Provide the (X, Y) coordinate of the cell's center where the given text is located.  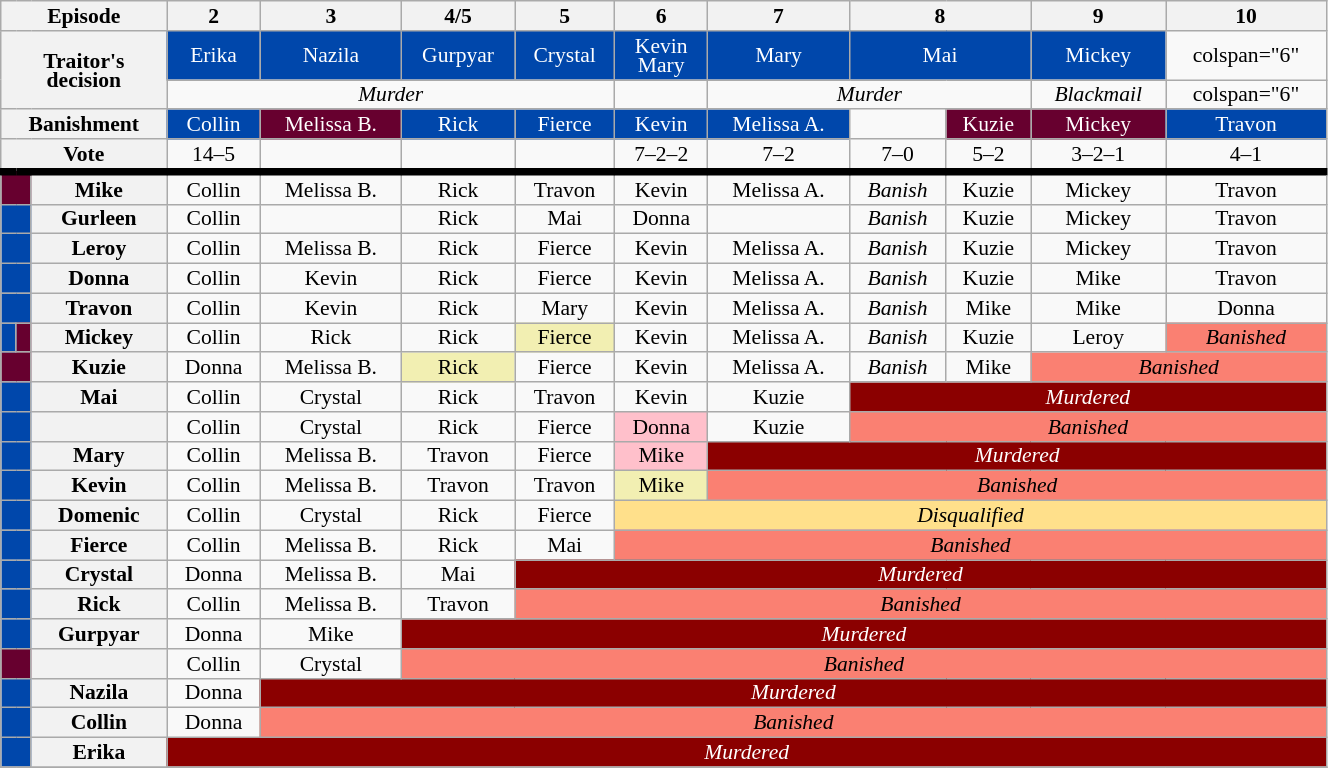
Banishment (84, 125)
7–2 (778, 156)
Traitor'sdecision (84, 70)
Domenic (99, 516)
Blackmail (1098, 95)
5–2 (988, 156)
KevinMary (662, 56)
9 (1098, 16)
14–5 (214, 156)
5 (565, 16)
Gurleen (99, 219)
Episode (84, 16)
4/5 (458, 16)
Disqualified (971, 516)
3 (330, 16)
6 (662, 16)
10 (1246, 16)
4–1 (1246, 156)
8 (940, 16)
Vote (84, 156)
3–2–1 (1098, 156)
7–2–2 (662, 156)
2 (214, 16)
7–0 (898, 156)
7 (778, 16)
